Detect which cell encompasses the target text, then output its (x, y) center coordinate. 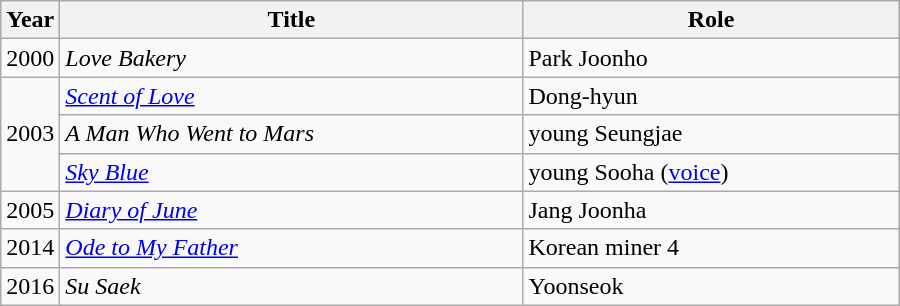
Yoonseok (711, 286)
Diary of June (292, 210)
Dong-hyun (711, 96)
young Sooha (voice) (711, 172)
Sky Blue (292, 172)
2016 (30, 286)
Korean miner 4 (711, 248)
Su Saek (292, 286)
Ode to My Father (292, 248)
Role (711, 20)
Park Joonho (711, 58)
young Seungjae (711, 134)
2000 (30, 58)
Scent of Love (292, 96)
2005 (30, 210)
Title (292, 20)
2003 (30, 134)
Love Bakery (292, 58)
A Man Who Went to Mars (292, 134)
2014 (30, 248)
Year (30, 20)
Jang Joonha (711, 210)
